Scan for the cell matching the given text and deliver its [x, y] coordinate at center. 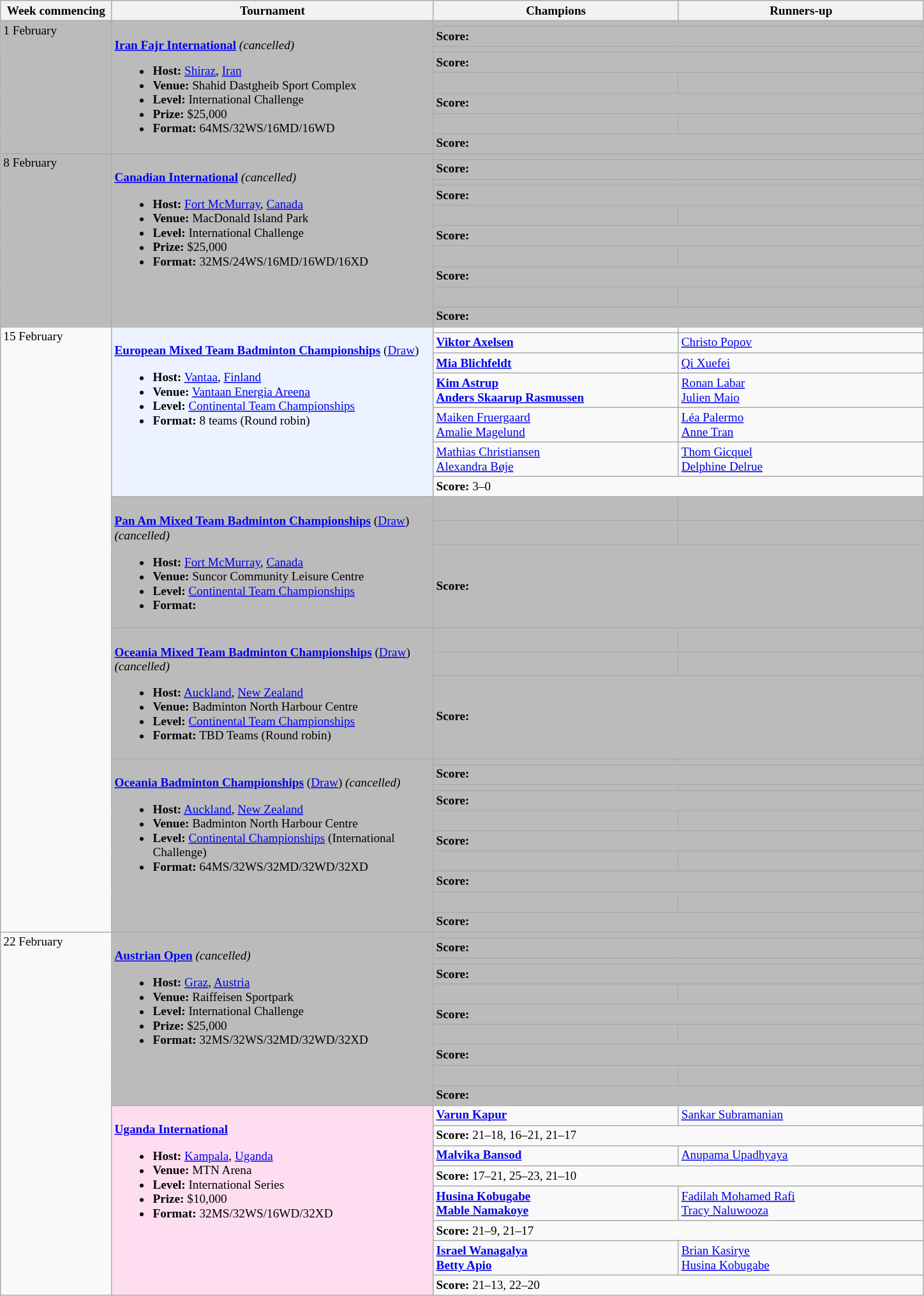
Score: 3–0 [678, 487]
1 February [56, 87]
Sankar Subramanian [801, 1115]
Austrian Open (cancelled)Host: Graz, AustriaVenue: Raiffeisen SportparkLevel: International ChallengePrize: $25,000Format: 32MS/32WS/32MD/32WD/32XD [272, 1019]
Score: 21–9, 21–17 [678, 1231]
Kim AstrupAnders Skaarup Rasmussen [556, 390]
Qi Xuefei [801, 363]
Ronan LabarJulien Maio [801, 390]
Anupama Upadhyaya [801, 1156]
Mathias ChristiansenAlexandra Bøje [556, 459]
Malvika Bansod [556, 1156]
Week commencing [56, 11]
Tournament [272, 11]
Score: 17–21, 25–23, 21–10 [678, 1176]
Fadilah Mohamed Rafi Tracy Naluwooza [801, 1203]
Brian Kasirye Husina Kobugabe [801, 1258]
Viktor Axelsen [556, 343]
15 February [56, 629]
8 February [56, 240]
Thom GicquelDelphine Delrue [801, 459]
Champions [556, 11]
Mia Blichfeldt [556, 363]
Israel Wanagalya Betty Apio [556, 1258]
Score: 21–18, 16–21, 21–17 [678, 1136]
22 February [56, 1114]
Léa PalermoAnne Tran [801, 425]
Maiken FruergaardAmalie Magelund [556, 425]
Husina Kobugabe Mable Namakoye [556, 1203]
Score: 21–13, 22–20 [678, 1286]
Runners-up [801, 11]
Varun Kapur [556, 1115]
Uganda InternationalHost: Kampala, UgandaVenue: MTN ArenaLevel: International SeriesPrize: $10,000Format: 32MS/32WS/16WD/32XD [272, 1200]
Christo Popov [801, 343]
